Identify which cell holds the provided text, then report its (X, Y) central coordinate. 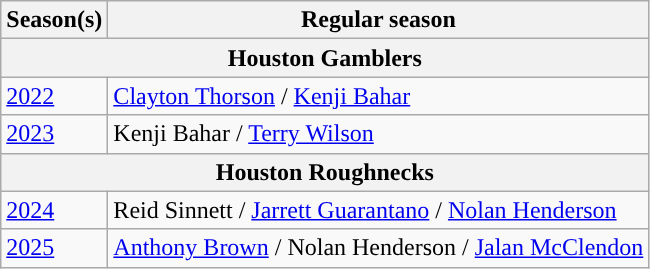
Season(s) (54, 20)
Houston Roughnecks (325, 172)
2024 (54, 210)
2025 (54, 248)
2022 (54, 96)
Reid Sinnett / Jarrett Guarantano / Nolan Henderson (378, 210)
Anthony Brown / Nolan Henderson / Jalan McClendon (378, 248)
Clayton Thorson / Kenji Bahar (378, 96)
Regular season (378, 20)
Kenji Bahar / Terry Wilson (378, 134)
2023 (54, 134)
Houston Gamblers (325, 58)
